From the cell containing the given text, extract its center point as (X, Y) coordinate. 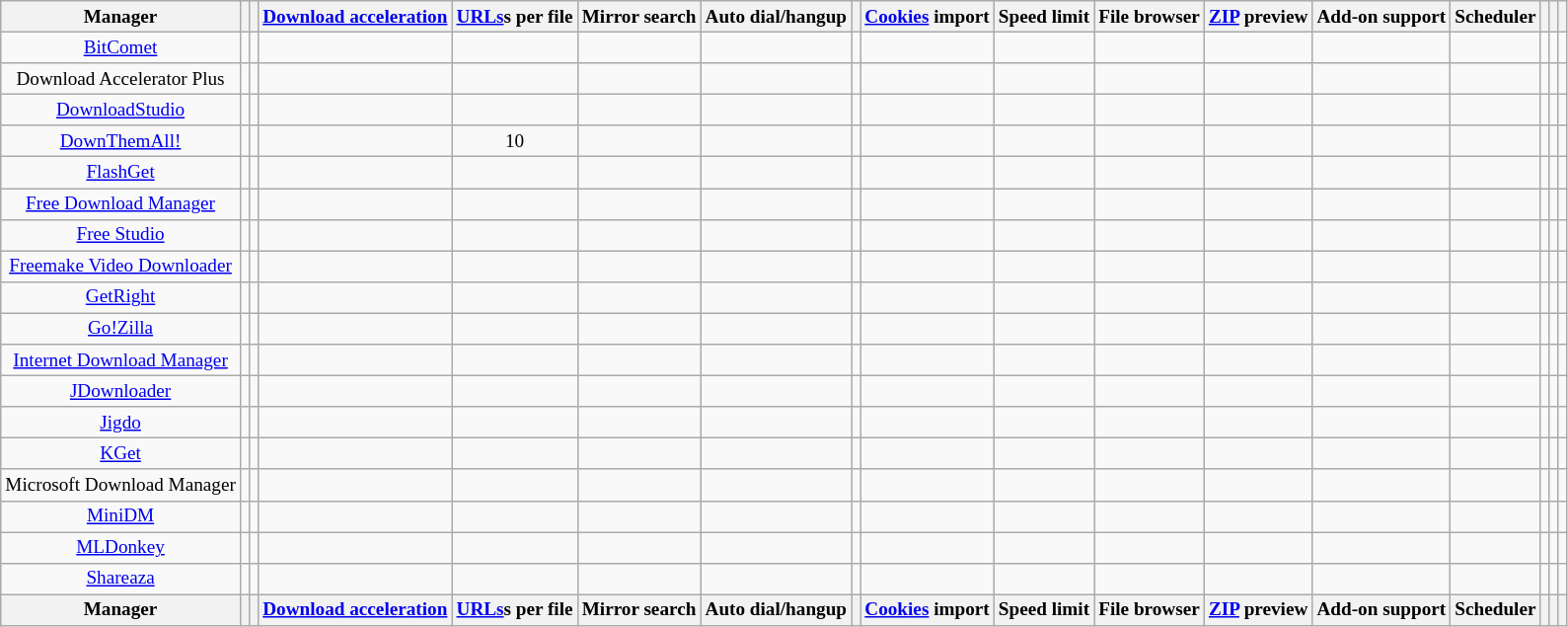
MLDonkey (120, 547)
Jigdo (120, 423)
10 (515, 141)
Go!Zilla (120, 329)
Microsoft Download Manager (120, 485)
Internet Download Manager (120, 360)
Free Studio (120, 235)
GetRight (120, 297)
FlashGet (120, 173)
DownThemAll! (120, 141)
Shareaza (120, 579)
MiniDM (120, 516)
Free Download Manager (120, 203)
DownloadStudio (120, 110)
JDownloader (120, 391)
Download Accelerator Plus (120, 79)
KGet (120, 454)
Freemake Video Downloader (120, 267)
BitComet (120, 47)
